Pinpoint the cell where the given text exists, returning its [x, y] midpoint coordinate. 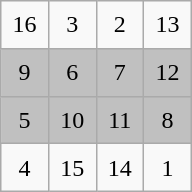
1 [168, 168]
2 [120, 25]
10 [72, 120]
14 [120, 168]
13 [168, 25]
5 [25, 120]
11 [120, 120]
6 [72, 72]
9 [25, 72]
4 [25, 168]
8 [168, 120]
15 [72, 168]
7 [120, 72]
16 [25, 25]
12 [168, 72]
3 [72, 25]
